Scan for the cell matching the given text and deliver its [X, Y] coordinate at center. 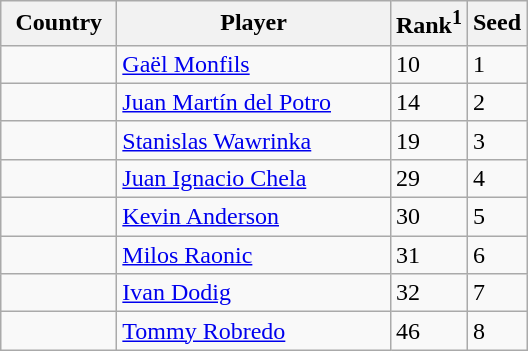
4 [496, 178]
5 [496, 217]
3 [496, 140]
46 [428, 331]
10 [428, 64]
Gaël Monfils [254, 64]
Seed [496, 24]
19 [428, 140]
Rank1 [428, 24]
31 [428, 255]
Ivan Dodig [254, 293]
29 [428, 178]
2 [496, 102]
14 [428, 102]
6 [496, 255]
Milos Raonic [254, 255]
1 [496, 64]
Kevin Anderson [254, 217]
Juan Ignacio Chela [254, 178]
Tommy Robredo [254, 331]
32 [428, 293]
Player [254, 24]
Juan Martín del Potro [254, 102]
7 [496, 293]
8 [496, 331]
Country [59, 24]
30 [428, 217]
Stanislas Wawrinka [254, 140]
